Determine the (X, Y) coordinate at the center of the cell enclosing the given text.  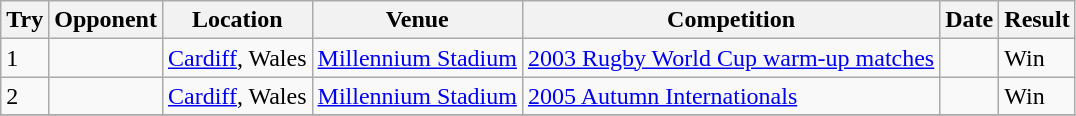
Date (970, 20)
Venue (417, 20)
Result (1037, 20)
2 (25, 96)
Opponent (106, 20)
2003 Rugby World Cup warm-up matches (730, 58)
1 (25, 58)
2005 Autumn Internationals (730, 96)
Location (237, 20)
Competition (730, 20)
Try (25, 20)
